For the text-containing cell, return its midpoint in (X, Y) coordinate format. 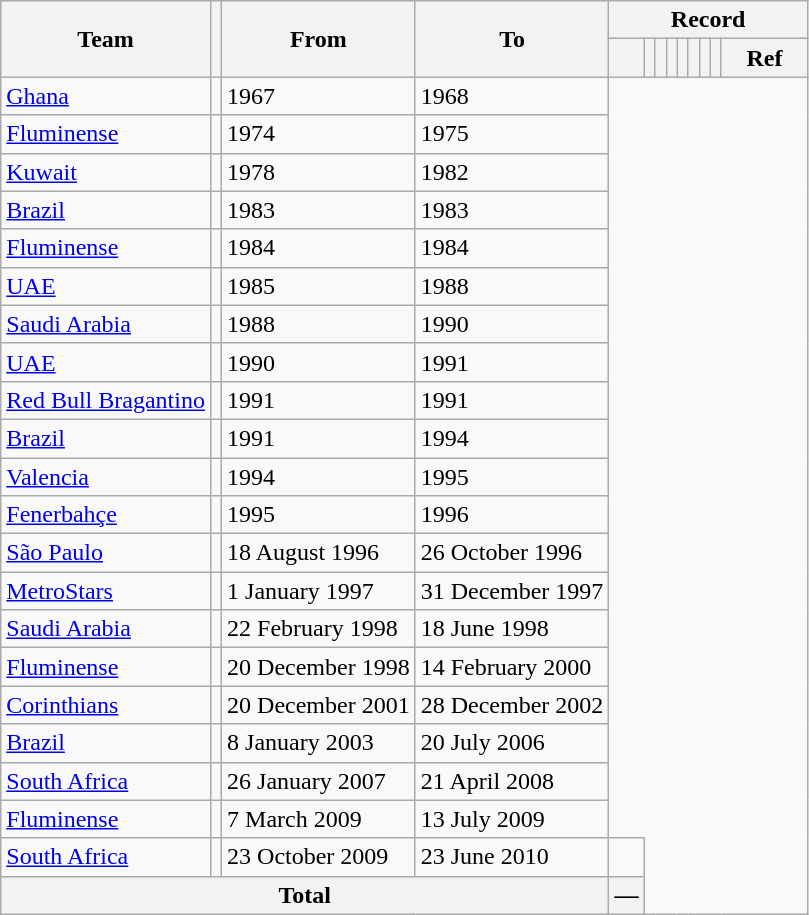
Red Bull Bragantino (106, 400)
Total (305, 895)
18 June 1998 (512, 629)
Team (106, 39)
1978 (319, 172)
1974 (319, 134)
To (512, 39)
Fenerbahçe (106, 515)
23 October 2009 (319, 857)
7 March 2009 (319, 819)
20 July 2006 (512, 743)
Record (708, 20)
Ghana (106, 96)
1 January 1997 (319, 591)
21 April 2008 (512, 781)
Ref (764, 58)
From (319, 39)
14 February 2000 (512, 667)
1985 (319, 286)
Corinthians (106, 705)
31 December 1997 (512, 591)
MetroStars (106, 591)
18 August 1996 (319, 553)
28 December 2002 (512, 705)
20 December 1998 (319, 667)
26 January 2007 (319, 781)
1996 (512, 515)
Kuwait (106, 172)
1967 (319, 96)
8 January 2003 (319, 743)
— (626, 895)
Valencia (106, 477)
1968 (512, 96)
26 October 1996 (512, 553)
23 June 2010 (512, 857)
1975 (512, 134)
1982 (512, 172)
20 December 2001 (319, 705)
22 February 1998 (319, 629)
São Paulo (106, 553)
13 July 2009 (512, 819)
